Return the [X, Y] coordinate for the center point of the cell that contains the specified text.  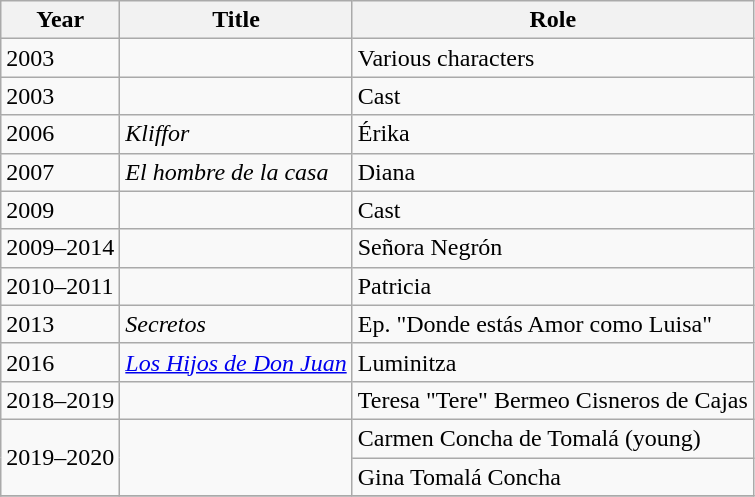
2013 [60, 324]
2006 [60, 134]
Gina Tomalá Concha [552, 477]
Secretos [236, 324]
2009–2014 [60, 248]
Role [552, 20]
Kliffor [236, 134]
Ep. "Donde estás Amor como Luisa" [552, 324]
2010–2011 [60, 286]
Year [60, 20]
Teresa "Tere" Bermeo Cisneros de Cajas [552, 400]
Title [236, 20]
Diana [552, 172]
Luminitza [552, 362]
Various characters [552, 58]
2009 [60, 210]
2007 [60, 172]
2016 [60, 362]
Patricia [552, 286]
Señora Negrón [552, 248]
Los Hijos de Don Juan [236, 362]
2019–2020 [60, 457]
Carmen Concha de Tomalá (young) [552, 438]
Érika [552, 134]
2018–2019 [60, 400]
El hombre de la casa [236, 172]
